Scan for the cell matching the given text and deliver its [X, Y] coordinate at center. 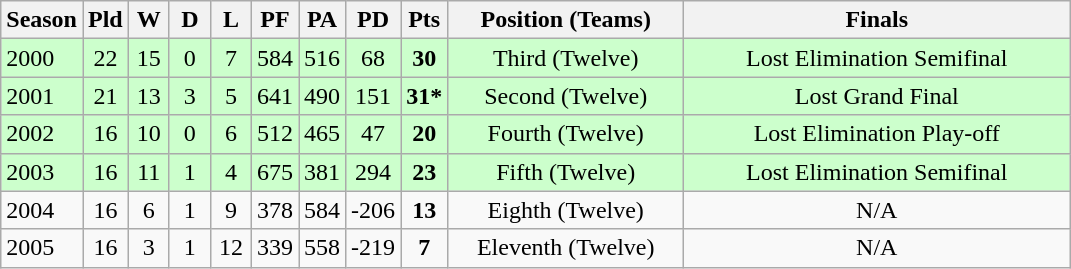
30 [424, 58]
D [190, 20]
PD [374, 20]
5 [230, 96]
Eleventh (Twelve) [566, 248]
23 [424, 172]
Finals [877, 20]
512 [274, 134]
Third (Twelve) [566, 58]
2001 [42, 96]
378 [274, 210]
2003 [42, 172]
47 [374, 134]
PF [274, 20]
9 [230, 210]
516 [322, 58]
Eighth (Twelve) [566, 210]
Lost Grand Final [877, 96]
339 [274, 248]
2000 [42, 58]
Season [42, 20]
-219 [374, 248]
558 [322, 248]
W [148, 20]
641 [274, 96]
12 [230, 248]
4 [230, 172]
2004 [42, 210]
2002 [42, 134]
490 [322, 96]
22 [105, 58]
675 [274, 172]
Fourth (Twelve) [566, 134]
Fifth (Twelve) [566, 172]
Pld [105, 20]
465 [322, 134]
L [230, 20]
10 [148, 134]
68 [374, 58]
Pts [424, 20]
Second (Twelve) [566, 96]
11 [148, 172]
31* [424, 96]
PA [322, 20]
2005 [42, 248]
294 [374, 172]
-206 [374, 210]
Position (Teams) [566, 20]
381 [322, 172]
15 [148, 58]
20 [424, 134]
Lost Elimination Play-off [877, 134]
151 [374, 96]
21 [105, 96]
